Search for the cell housing the specified text and yield its (x, y) center coordinate. 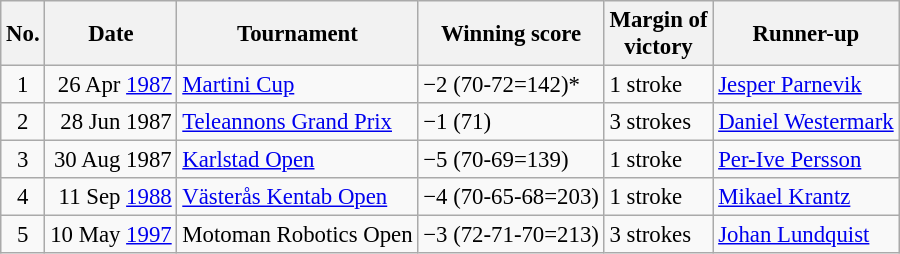
Margin ofvictory (658, 34)
30 Aug 1987 (111, 160)
Martini Cup (298, 85)
Winning score (511, 34)
No. (23, 34)
Jesper Parnevik (806, 85)
28 Jun 1987 (111, 122)
−3 (72-71-70=213) (511, 235)
Västerås Kentab Open (298, 197)
3 (23, 160)
Runner-up (806, 34)
Teleannons Grand Prix (298, 122)
−5 (70-69=139) (511, 160)
Tournament (298, 34)
Karlstad Open (298, 160)
4 (23, 197)
−4 (70-65-68=203) (511, 197)
Mikael Krantz (806, 197)
−2 (70-72=142)* (511, 85)
Date (111, 34)
10 May 1997 (111, 235)
Daniel Westermark (806, 122)
11 Sep 1988 (111, 197)
26 Apr 1987 (111, 85)
Per-Ive Persson (806, 160)
5 (23, 235)
Johan Lundquist (806, 235)
2 (23, 122)
1 (23, 85)
−1 (71) (511, 122)
Motoman Robotics Open (298, 235)
